Extract the [X, Y] coordinate from the center of the cell holding the provided text.  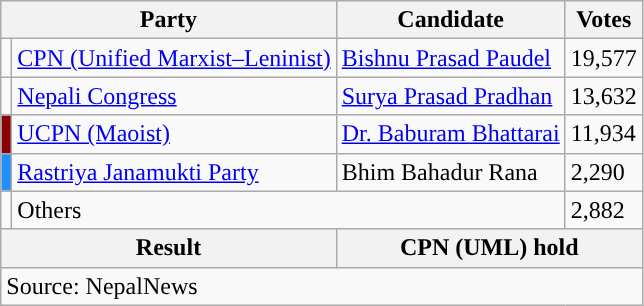
Source: NepalNews [322, 286]
Nepali Congress [174, 96]
11,934 [604, 134]
Party [168, 20]
13,632 [604, 96]
Surya Prasad Pradhan [450, 96]
CPN (UML) hold [489, 248]
Dr. Baburam Bhattarai [450, 134]
Votes [604, 20]
2,290 [604, 172]
Result [168, 248]
Bhim Bahadur Rana [450, 172]
Rastriya Janamukti Party [174, 172]
2,882 [604, 210]
Others [288, 210]
Candidate [450, 20]
CPN (Unified Marxist–Leninist) [174, 58]
UCPN (Maoist) [174, 134]
19,577 [604, 58]
Bishnu Prasad Paudel [450, 58]
